Extract the [X, Y] coordinate from the center of the cell holding the provided text.  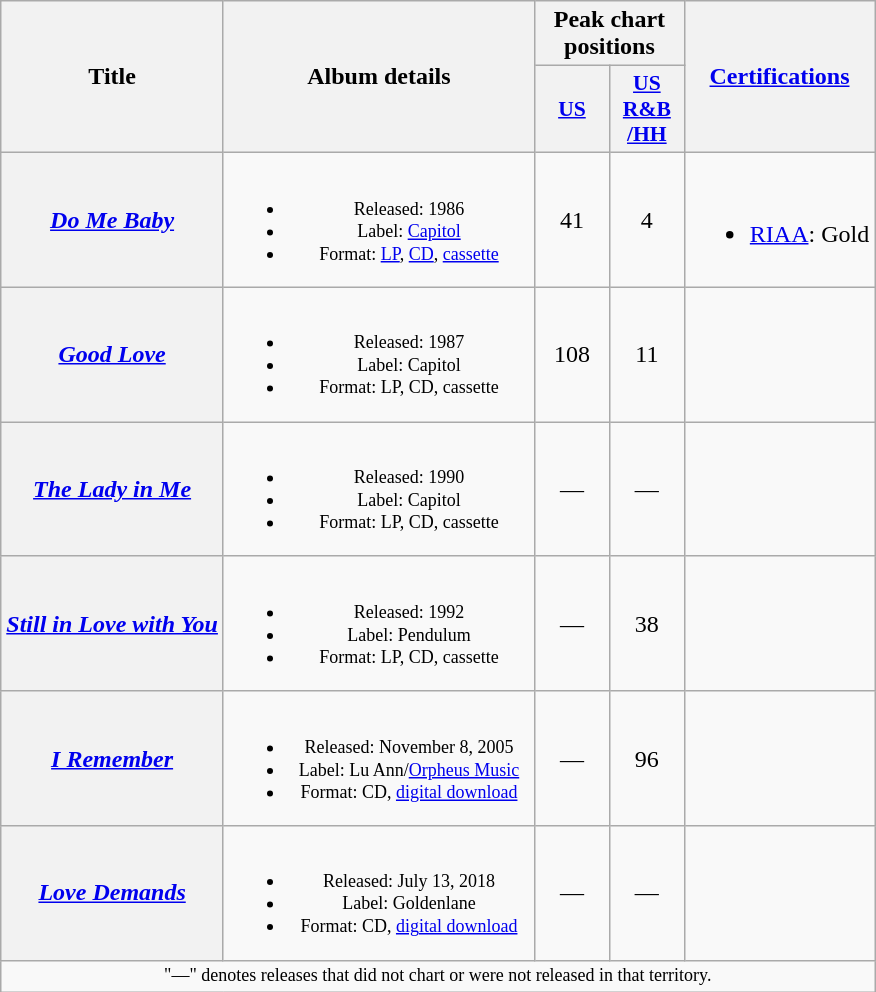
Album details [378, 77]
Released: 1986Label: CapitolFormat: LP, CD, cassette [378, 220]
4 [646, 220]
Peak chart positions [609, 34]
96 [646, 758]
Love Demands [112, 894]
Good Love [112, 354]
Released: November 8, 2005Label: Lu Ann/Orpheus MusicFormat: CD, digital download [378, 758]
Released: 1992Label: PendulumFormat: LP, CD, cassette [378, 624]
11 [646, 354]
US [572, 110]
38 [646, 624]
Do Me Baby [112, 220]
Released: 1990Label: CapitolFormat: LP, CD, cassette [378, 490]
Released: 1987Label: CapitolFormat: LP, CD, cassette [378, 354]
Still in Love with You [112, 624]
41 [572, 220]
108 [572, 354]
I Remember [112, 758]
Title [112, 77]
RIAA: Gold [779, 220]
US R&B/HH [646, 110]
Released: July 13, 2018Label: GoldenlaneFormat: CD, digital download [378, 894]
"—" denotes releases that did not chart or were not released in that territory. [438, 976]
Certifications [779, 77]
The Lady in Me [112, 490]
